Identify which cell holds the provided text, then report its (x, y) central coordinate. 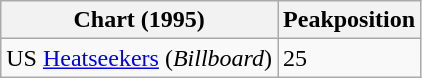
25 (350, 58)
US Heatseekers (Billboard) (140, 58)
Chart (1995) (140, 20)
Peakposition (350, 20)
